Determine the [x, y] coordinate at the center of the cell enclosing the given text.  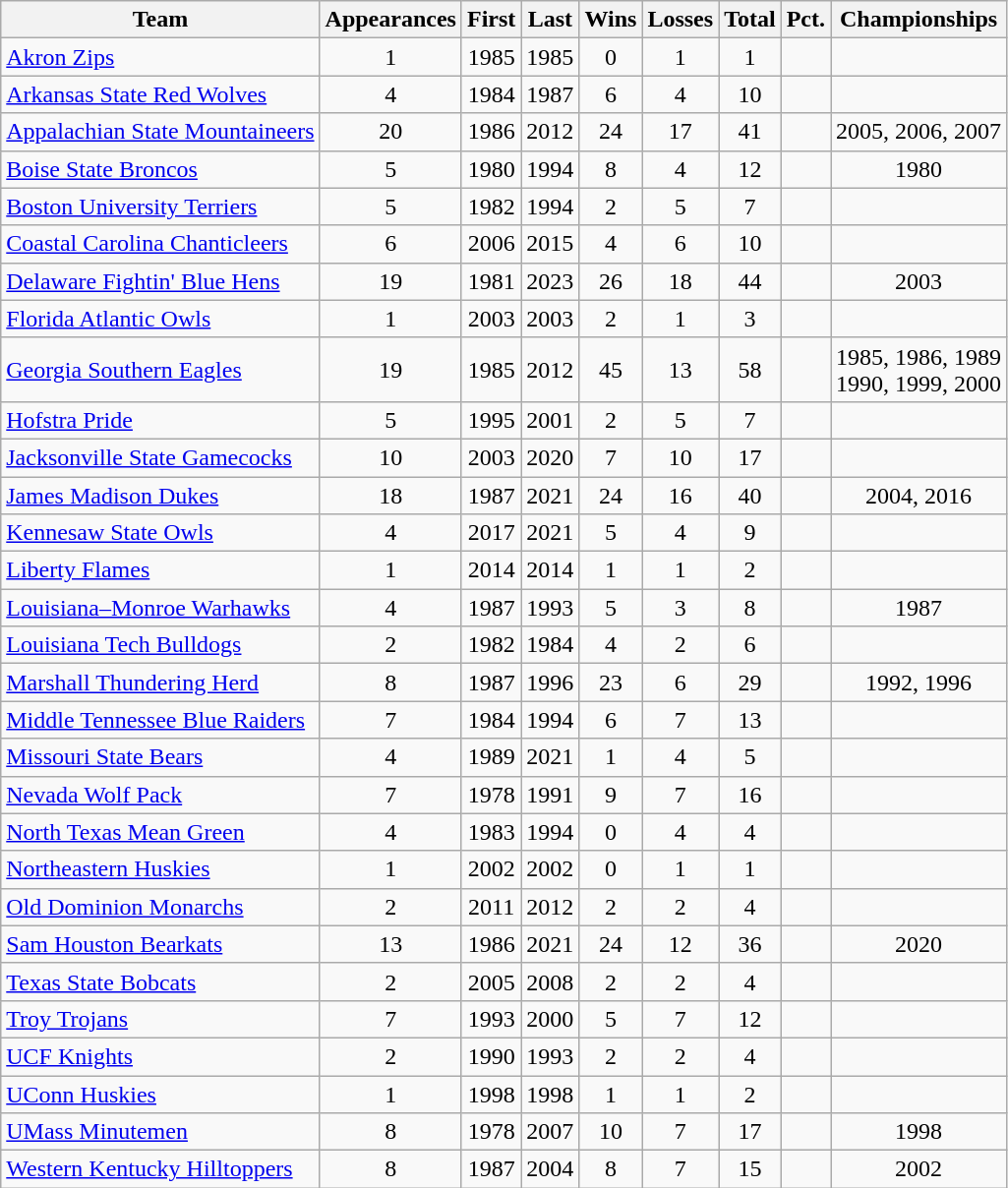
Nevada Wolf Pack [160, 795]
44 [750, 281]
Texas State Bobcats [160, 981]
36 [750, 944]
Kennesaw State Owls [160, 533]
1985, 1986, 19891990, 1999, 2000 [919, 370]
29 [750, 683]
2001 [551, 420]
2004 [551, 1169]
1992, 1996 [919, 683]
1989 [491, 757]
Akron Zips [160, 57]
Arkansas State Red Wolves [160, 94]
26 [611, 281]
1983 [491, 832]
1981 [491, 281]
Wins [611, 20]
58 [750, 370]
20 [390, 132]
40 [750, 495]
Sam Houston Bearkats [160, 944]
Appalachian State Mountaineers [160, 132]
2023 [551, 281]
2004, 2016 [919, 495]
Last [551, 20]
2008 [551, 981]
UCF Knights [160, 1056]
2005, 2006, 2007 [919, 132]
James Madison Dukes [160, 495]
First [491, 20]
Northeastern Huskies [160, 869]
Louisiana Tech Bulldogs [160, 645]
2007 [551, 1132]
Troy Trojans [160, 1019]
Total [750, 20]
Louisiana–Monroe Warhawks [160, 608]
Middle Tennessee Blue Raiders [160, 720]
Hofstra Pride [160, 420]
Team [160, 20]
1990 [491, 1056]
2005 [491, 981]
Western Kentucky Hilltoppers [160, 1169]
Florida Atlantic Owls [160, 319]
23 [611, 683]
Championships [919, 20]
45 [611, 370]
Old Dominion Monarchs [160, 907]
2015 [551, 244]
2017 [491, 533]
Georgia Southern Eagles [160, 370]
Jacksonville State Gamecocks [160, 457]
1995 [491, 420]
2000 [551, 1019]
Losses [681, 20]
Boston University Terriers [160, 207]
Coastal Carolina Chanticleers [160, 244]
Missouri State Bears [160, 757]
Pct. [805, 20]
Liberty Flames [160, 570]
1996 [551, 683]
North Texas Mean Green [160, 832]
Marshall Thundering Herd [160, 683]
Appearances [390, 20]
15 [750, 1169]
UConn Huskies [160, 1095]
Delaware Fightin' Blue Hens [160, 281]
41 [750, 132]
Boise State Broncos [160, 169]
2006 [491, 244]
1991 [551, 795]
UMass Minutemen [160, 1132]
2011 [491, 907]
